Search for the cell housing the specified text and yield its [X, Y] center coordinate. 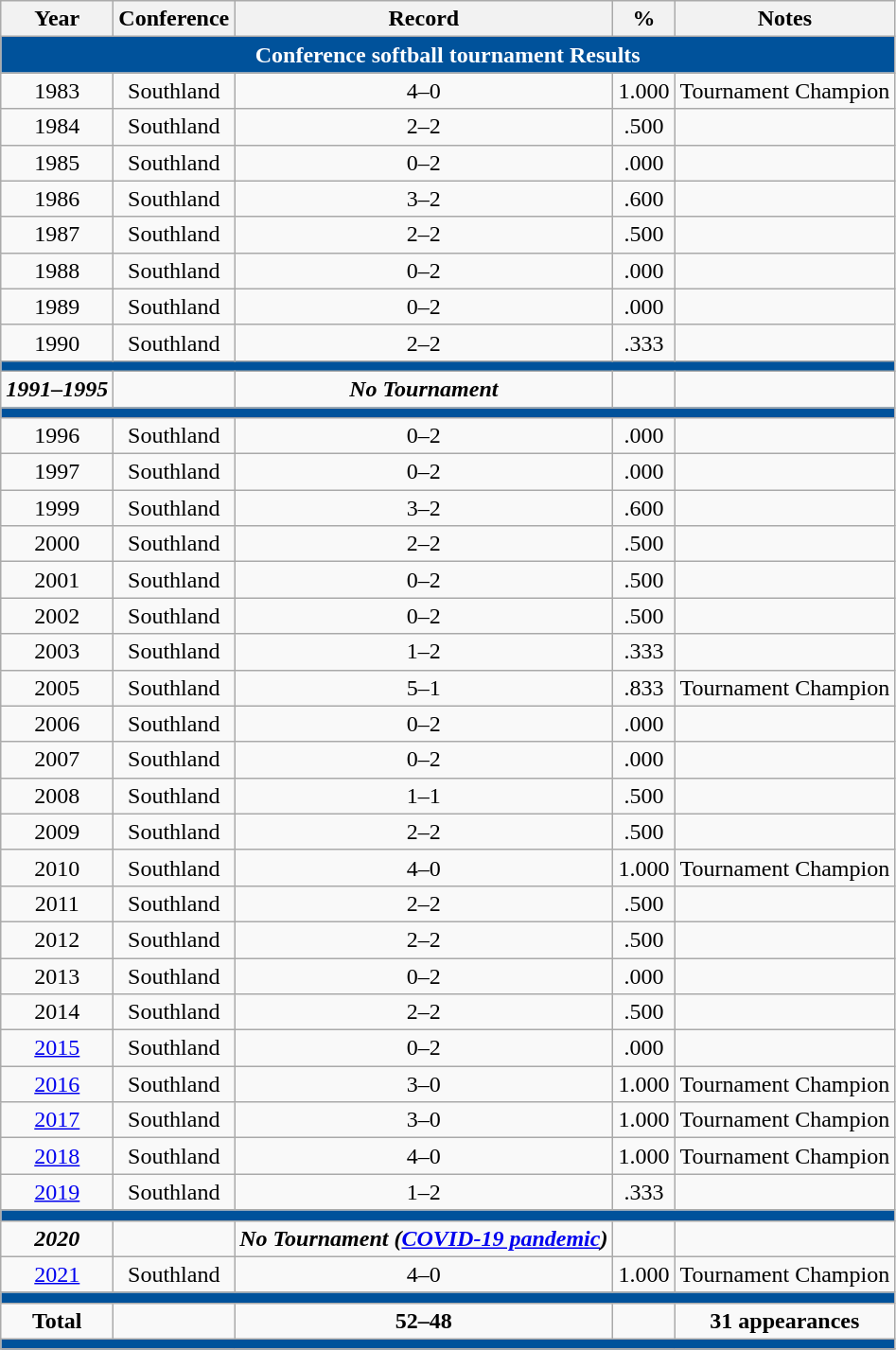
1–1 [424, 796]
2007 [57, 760]
1987 [57, 235]
No Tournament [424, 389]
2005 [57, 688]
2018 [57, 1156]
Total [57, 1321]
Year [57, 19]
Record [424, 19]
Conference softball tournament Results [448, 55]
2014 [57, 1012]
Conference [174, 19]
52–48 [424, 1321]
2010 [57, 868]
1984 [57, 127]
2003 [57, 652]
1985 [57, 163]
2000 [57, 544]
Notes [785, 19]
No Tournament (COVID-19 pandemic) [424, 1238]
1991–1995 [57, 389]
1999 [57, 508]
2001 [57, 580]
1997 [57, 472]
2017 [57, 1120]
2013 [57, 975]
.833 [643, 688]
2006 [57, 724]
31 appearances [785, 1321]
2015 [57, 1048]
2021 [57, 1274]
1996 [57, 436]
2008 [57, 796]
2012 [57, 939]
1988 [57, 271]
2019 [57, 1192]
2020 [57, 1238]
2009 [57, 832]
% [643, 19]
1983 [57, 91]
2002 [57, 616]
1989 [57, 307]
1990 [57, 342]
2016 [57, 1084]
1986 [57, 199]
2011 [57, 903]
5–1 [424, 688]
